Search for the cell housing the specified text and yield its (X, Y) center coordinate. 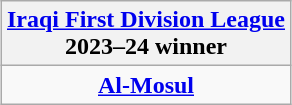
Iraqi First Division League2023–24 winner (146, 34)
Al-Mosul (146, 85)
